Detect which cell encompasses the target text, then output its (X, Y) center coordinate. 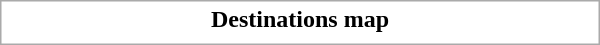
Destinations map (300, 19)
